Extract the [x, y] coordinate from the center of the cell holding the provided text.  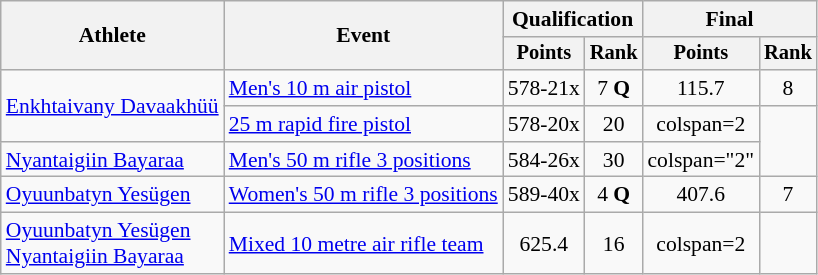
16 [614, 244]
Qualification [573, 19]
Men's 10 m air pistol [364, 88]
25 m rapid fire pistol [364, 124]
Mixed 10 metre air rifle team [364, 244]
Nyantaigiin Bayaraa [112, 160]
Enkhtaivany Davaakhüü [112, 106]
115.7 [700, 88]
Final [729, 19]
Women's 50 m rifle 3 positions [364, 195]
584-26x [544, 160]
589-40x [544, 195]
625.4 [544, 244]
20 [614, 124]
Event [364, 36]
8 [788, 88]
407.6 [700, 195]
30 [614, 160]
Oyuunbatyn Yesügen [112, 195]
Men's 50 m rifle 3 positions [364, 160]
7 [788, 195]
7 Q [614, 88]
Oyuunbatyn YesügenNyantaigiin Bayaraa [112, 244]
578-20x [544, 124]
578-21x [544, 88]
Athlete [112, 36]
colspan="2" [700, 160]
4 Q [614, 195]
